Return the (x, y) coordinate for the center point of the cell that contains the specified text.  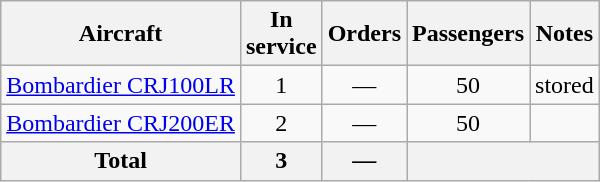
Bombardier CRJ200ER (121, 123)
Aircraft (121, 34)
Orders (364, 34)
Notes (565, 34)
1 (281, 85)
Bombardier CRJ100LR (121, 85)
stored (565, 85)
Passengers (468, 34)
2 (281, 123)
Total (121, 161)
In service (281, 34)
3 (281, 161)
